Search for the cell housing the specified text and yield its (x, y) center coordinate. 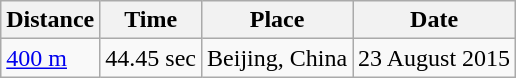
Time (151, 20)
400 m (50, 58)
Date (434, 20)
23 August 2015 (434, 58)
Beijing, China (278, 58)
Place (278, 20)
Distance (50, 20)
44.45 sec (151, 58)
